Capture the cell that displays the provided text and extract its (x, y) central coordinate. 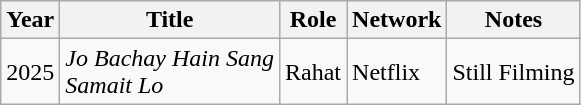
Year (30, 20)
Rahat (312, 72)
Still Filming (514, 72)
Title (170, 20)
Jo Bachay Hain SangSamait Lo (170, 72)
Network (397, 20)
Role (312, 20)
2025 (30, 72)
Netflix (397, 72)
Notes (514, 20)
